Scan for the cell matching the given text and deliver its [X, Y] coordinate at center. 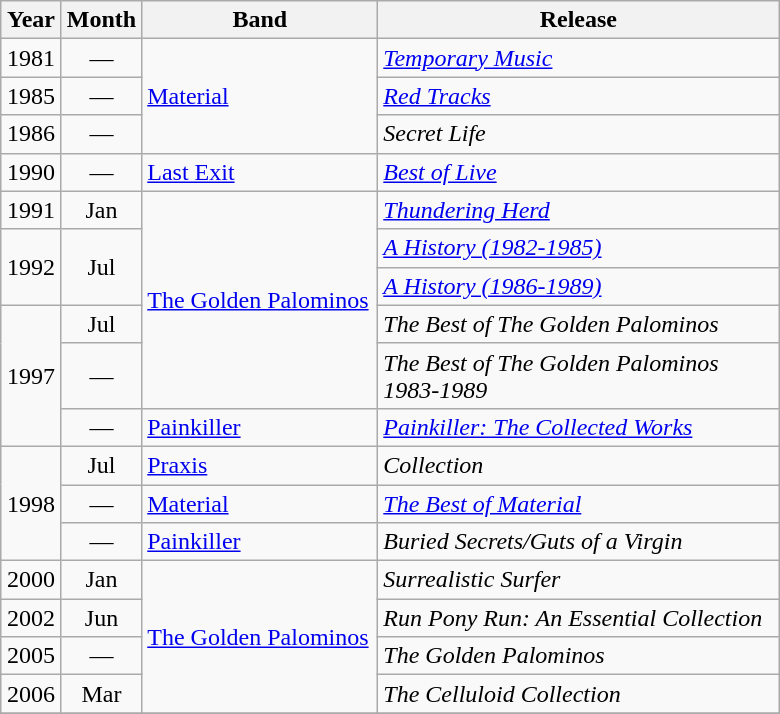
Buried Secrets/Guts of a Virgin [578, 542]
Jun [101, 618]
1985 [32, 96]
1991 [32, 210]
1998 [32, 503]
Collection [578, 465]
Release [578, 20]
The Best of The Golden Palominos 1983-1989 [578, 376]
The Celluloid Collection [578, 694]
The Best of Material [578, 503]
Temporary Music [578, 58]
2000 [32, 580]
Band [260, 20]
A History (1982-1985) [578, 248]
Best of Live [578, 172]
2006 [32, 694]
Month [101, 20]
Thundering Herd [578, 210]
Painkiller: The Collected Works [578, 427]
1992 [32, 267]
Last Exit [260, 172]
2002 [32, 618]
Secret Life [578, 134]
Mar [101, 694]
1981 [32, 58]
Red Tracks [578, 96]
Praxis [260, 465]
Year [32, 20]
A History (1986-1989) [578, 286]
Surrealistic Surfer [578, 580]
The Best of The Golden Palominos [578, 324]
1986 [32, 134]
1997 [32, 376]
1990 [32, 172]
2005 [32, 656]
Run Pony Run: An Essential Collection [578, 618]
